Extract the [x, y] coordinate from the center of the cell holding the provided text.  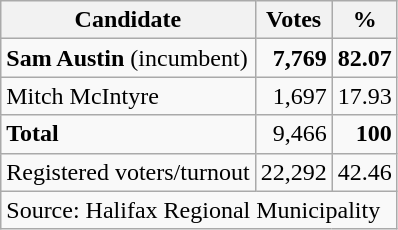
7,769 [294, 58]
42.46 [364, 172]
Sam Austin (incumbent) [128, 58]
Total [128, 134]
1,697 [294, 96]
Candidate [128, 20]
17.93 [364, 96]
Mitch McIntyre [128, 96]
Votes [294, 20]
82.07 [364, 58]
% [364, 20]
100 [364, 134]
22,292 [294, 172]
9,466 [294, 134]
Source: Halifax Regional Municipality [199, 210]
Registered voters/turnout [128, 172]
